For the text-containing cell, return its midpoint in (x, y) coordinate format. 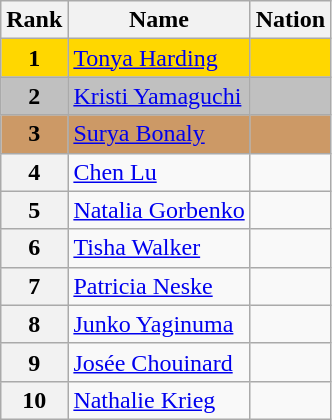
Nation (290, 20)
6 (34, 248)
Rank (34, 20)
10 (34, 400)
2 (34, 96)
Josée Chouinard (159, 362)
8 (34, 324)
Surya Bonaly (159, 134)
Tonya Harding (159, 58)
4 (34, 172)
3 (34, 134)
Chen Lu (159, 172)
Natalia Gorbenko (159, 210)
1 (34, 58)
5 (34, 210)
Nathalie Krieg (159, 400)
Patricia Neske (159, 286)
Kristi Yamaguchi (159, 96)
Tisha Walker (159, 248)
Junko Yaginuma (159, 324)
9 (34, 362)
Name (159, 20)
7 (34, 286)
